Determine the (X, Y) coordinate at the center of the cell enclosing the given text.  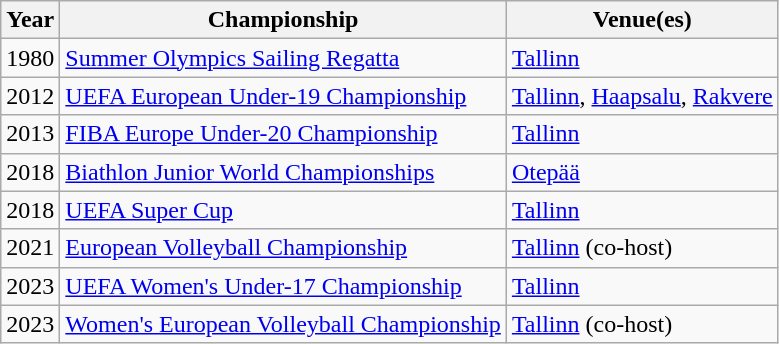
2013 (30, 134)
Summer Olympics Sailing Regatta (284, 58)
European Volleyball Championship (284, 248)
UEFA Women's Under-17 Championship (284, 286)
Tallinn, Haapsalu, Rakvere (642, 96)
Championship (284, 20)
Biathlon Junior World Championships (284, 172)
2021 (30, 248)
Otepää (642, 172)
Women's European Volleyball Championship (284, 324)
FIBA Europe Under-20 Championship (284, 134)
2012 (30, 96)
Venue(es) (642, 20)
1980 (30, 58)
UEFA Super Cup (284, 210)
Year (30, 20)
UEFA European Under-19 Championship (284, 96)
